For the text-containing cell, return its midpoint in [x, y] coordinate format. 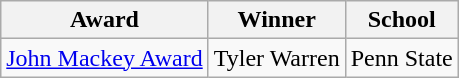
Tyler Warren [276, 58]
School [402, 20]
John Mackey Award [104, 58]
Penn State [402, 58]
Winner [276, 20]
Award [104, 20]
